Determine the (x, y) coordinate at the center of the cell enclosing the given text.  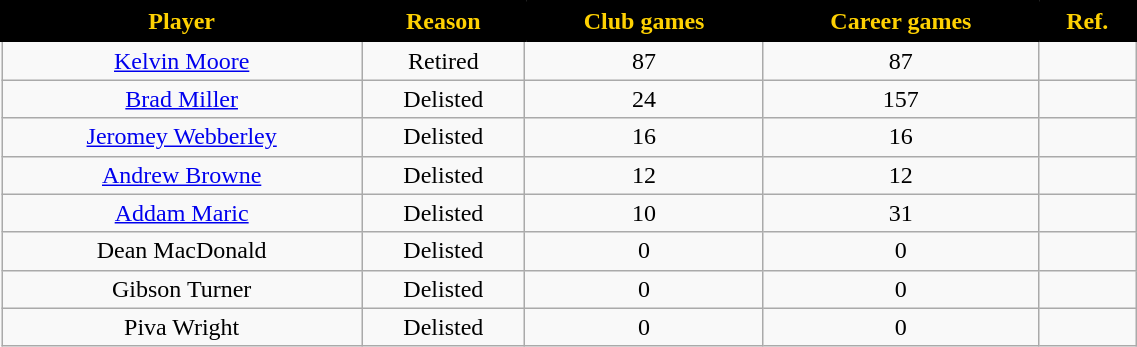
31 (900, 213)
Dean MacDonald (182, 251)
Kelvin Moore (182, 60)
10 (644, 213)
Career games (900, 22)
24 (644, 99)
Andrew Browne (182, 175)
Player (182, 22)
Retired (444, 60)
Jeromey Webberley (182, 137)
Gibson Turner (182, 289)
Club games (644, 22)
Reason (444, 22)
Ref. (1087, 22)
Brad Miller (182, 99)
Addam Maric (182, 213)
157 (900, 99)
Piva Wright (182, 327)
